Find where the given text appears and provide that cell's center as (x, y) coordinate. 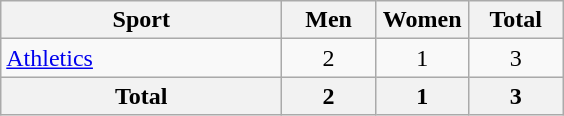
Sport (142, 20)
Women (422, 20)
Men (329, 20)
Athletics (142, 58)
